Find where the given text appears and provide that cell's center as [x, y] coordinate. 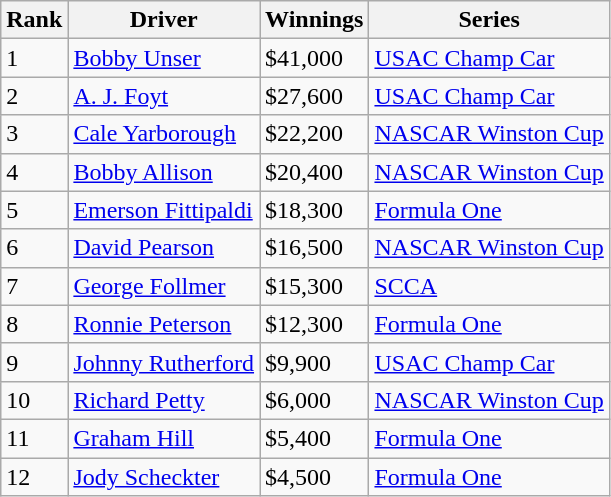
Driver [164, 20]
Series [489, 20]
1 [34, 58]
Ronnie Peterson [164, 324]
Rank [34, 20]
$16,500 [314, 248]
$18,300 [314, 210]
$6,000 [314, 400]
A. J. Foyt [164, 96]
Winnings [314, 20]
David Pearson [164, 248]
Johnny Rutherford [164, 362]
11 [34, 438]
4 [34, 172]
George Follmer [164, 286]
Bobby Unser [164, 58]
5 [34, 210]
Richard Petty [164, 400]
$12,300 [314, 324]
Bobby Allison [164, 172]
Cale Yarborough [164, 134]
$4,500 [314, 477]
$15,300 [314, 286]
7 [34, 286]
$5,400 [314, 438]
10 [34, 400]
Graham Hill [164, 438]
12 [34, 477]
Emerson Fittipaldi [164, 210]
SCCA [489, 286]
8 [34, 324]
6 [34, 248]
2 [34, 96]
$27,600 [314, 96]
Jody Scheckter [164, 477]
$41,000 [314, 58]
$9,900 [314, 362]
$20,400 [314, 172]
9 [34, 362]
$22,200 [314, 134]
3 [34, 134]
